From the cell containing the given text, extract its center point as (X, Y) coordinate. 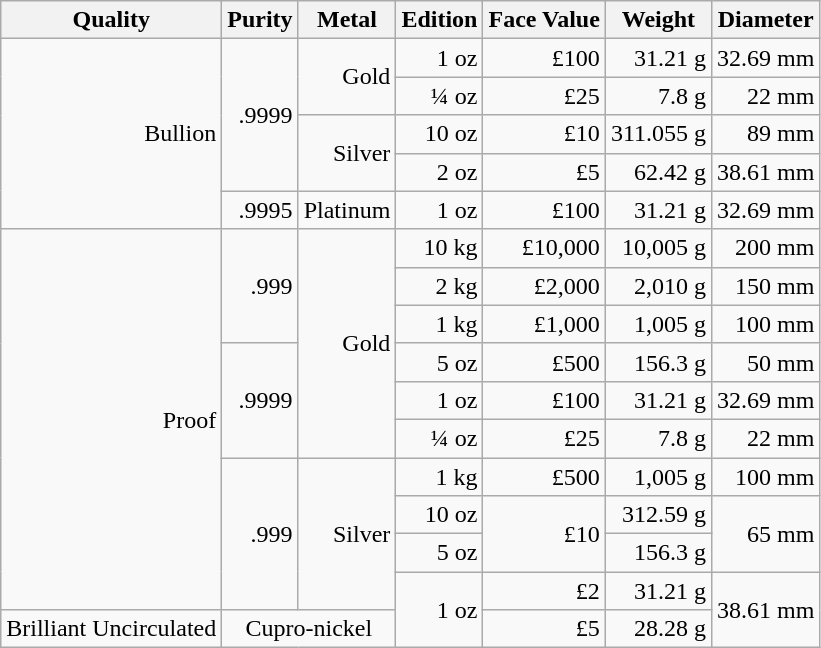
Metal (347, 20)
65 mm (766, 534)
£1,000 (544, 324)
150 mm (766, 286)
2 kg (440, 286)
£10,000 (544, 248)
2,010 g (658, 286)
62.42 g (658, 172)
10,005 g (658, 248)
28.28 g (658, 629)
50 mm (766, 362)
Platinum (347, 210)
Face Value (544, 20)
10 kg (440, 248)
Quality (112, 20)
Cupro-nickel (309, 629)
Purity (260, 20)
312.59 g (658, 515)
Weight (658, 20)
Bullion (112, 134)
Proof (112, 420)
89 mm (766, 134)
Diameter (766, 20)
200 mm (766, 248)
Edition (440, 20)
.9995 (260, 210)
311.055 g (658, 134)
£2,000 (544, 286)
£2 (544, 591)
Brilliant Uncirculated (112, 629)
2 oz (440, 172)
